Return (x, y) of the center of cell containing provided text 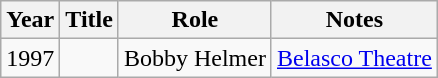
1997 (30, 58)
Title (90, 20)
Notes (354, 20)
Role (194, 20)
Bobby Helmer (194, 58)
Year (30, 20)
Belasco Theatre (354, 58)
